Capture the cell that displays the provided text and extract its (X, Y) central coordinate. 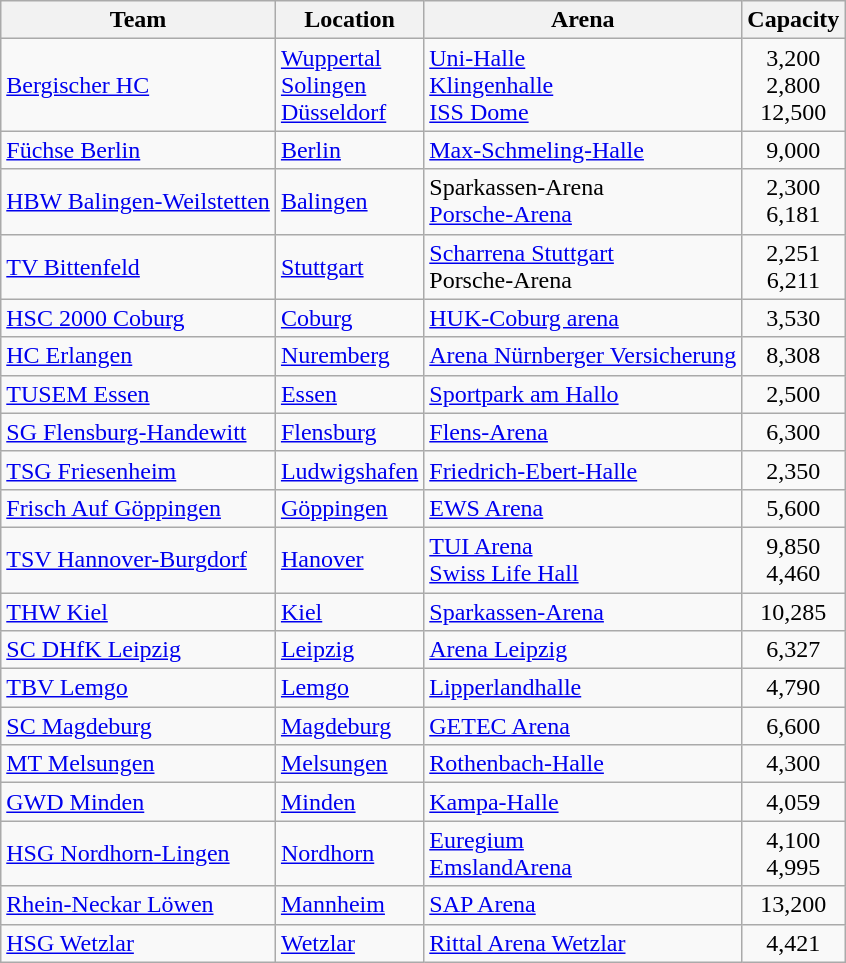
4,300 (794, 764)
SC DHfK Leipzig (138, 650)
Arena Nürnberger Versicherung (583, 356)
2,500 (794, 394)
2,2516,211 (794, 266)
10,285 (794, 611)
TUI ArenaSwiss Life Hall (583, 560)
Mannheim (349, 905)
9,000 (794, 150)
Nordhorn (349, 854)
Magdeburg (349, 726)
MT Melsungen (138, 764)
Sparkassen-ArenaPorsche-Arena (583, 202)
GETEC Arena (583, 726)
Essen (349, 394)
SG Flensburg-Handewitt (138, 432)
Rittal Arena Wetzlar (583, 943)
2,3006,181 (794, 202)
Scharrena StuttgartPorsche-Arena (583, 266)
TBV Lemgo (138, 688)
Nuremberg (349, 356)
6,300 (794, 432)
9,8504,460 (794, 560)
3,2002,80012,500 (794, 85)
Team (138, 20)
4,1004,995 (794, 854)
Hanover (349, 560)
TSG Friesenheim (138, 470)
6,327 (794, 650)
HSG Nordhorn-Lingen (138, 854)
3,530 (794, 318)
4,421 (794, 943)
Berlin (349, 150)
Ludwigshafen (349, 470)
Arena Leipzig (583, 650)
GWD Minden (138, 802)
WuppertalSolingenDüsseldorf (349, 85)
EWS Arena (583, 508)
13,200 (794, 905)
Frisch Auf Göppingen (138, 508)
Arena (583, 20)
Rothenbach-Halle (583, 764)
Kiel (349, 611)
Füchse Berlin (138, 150)
6,600 (794, 726)
8,308 (794, 356)
SC Magdeburg (138, 726)
HUK-Coburg arena (583, 318)
Balingen (349, 202)
Flens-Arena (583, 432)
EuregiumEmslandArena (583, 854)
HSG Wetzlar (138, 943)
SAP Arena (583, 905)
Kampa-Halle (583, 802)
Friedrich-Ebert-Halle (583, 470)
Melsungen (349, 764)
Capacity (794, 20)
Lemgo (349, 688)
THW Kiel (138, 611)
Göppingen (349, 508)
Coburg (349, 318)
Max-Schmeling-Halle (583, 150)
Minden (349, 802)
5,600 (794, 508)
TUSEM Essen (138, 394)
HBW Balingen-Weilstetten (138, 202)
HSC 2000 Coburg (138, 318)
Sportpark am Hallo (583, 394)
TSV Hannover-Burgdorf (138, 560)
Lipperlandhalle (583, 688)
Wetzlar (349, 943)
Uni-HalleKlingenhalleISS Dome (583, 85)
Location (349, 20)
Leipzig (349, 650)
Rhein-Neckar Löwen (138, 905)
Sparkassen-Arena (583, 611)
Flensburg (349, 432)
HC Erlangen (138, 356)
4,059 (794, 802)
TV Bittenfeld (138, 266)
2,350 (794, 470)
4,790 (794, 688)
Stuttgart (349, 266)
Bergischer HC (138, 85)
